For the text-containing cell, return its midpoint in [X, Y] coordinate format. 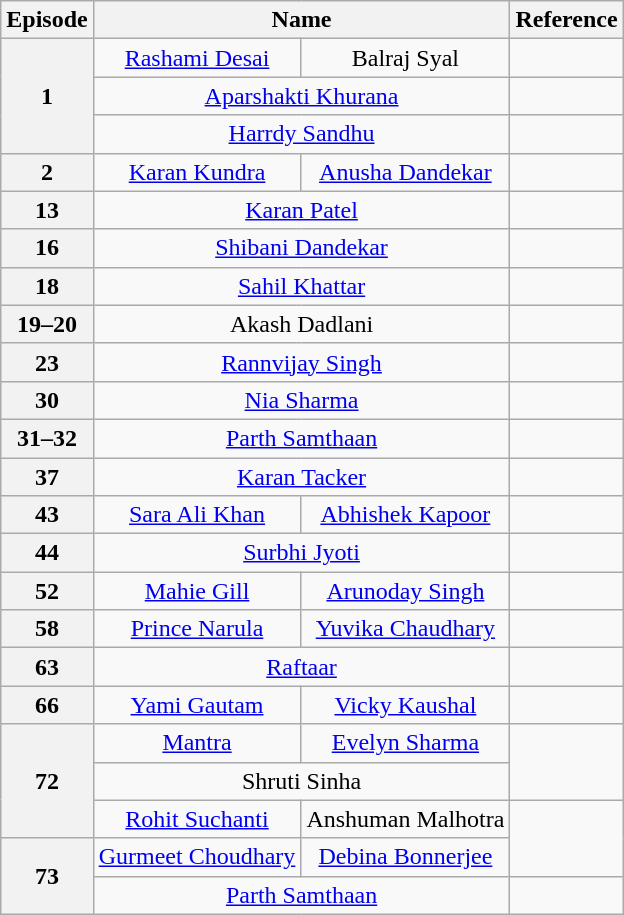
Karan Kundra [197, 172]
Evelyn Sharma [406, 743]
37 [47, 477]
2 [47, 172]
31–32 [47, 438]
Anshuman Malhotra [406, 819]
Nia Sharma [302, 400]
73 [47, 876]
Raftaar [302, 667]
43 [47, 515]
19–20 [47, 324]
Gurmeet Choudhary [197, 857]
13 [47, 210]
Name [302, 20]
66 [47, 705]
Sara Ali Khan [197, 515]
Karan Patel [302, 210]
72 [47, 781]
Surbhi Jyoti [302, 553]
Mahie Gill [197, 591]
Abhishek Kapoor [406, 515]
Anusha Dandekar [406, 172]
Vicky Kaushal [406, 705]
Karan Tacker [302, 477]
Aparshakti Khurana [302, 96]
44 [47, 553]
Reference [566, 20]
Shibani Dandekar [302, 248]
63 [47, 667]
Rannvijay Singh [302, 362]
Yuvika Chaudhary [406, 629]
52 [47, 591]
Akash Dadlani [302, 324]
58 [47, 629]
Episode [47, 20]
Rohit Suchanti [197, 819]
16 [47, 248]
Shruti Sinha [302, 781]
18 [47, 286]
Prince Narula [197, 629]
Sahil Khattar [302, 286]
Mantra [197, 743]
Balraj Syal [406, 58]
Harrdy Sandhu [302, 134]
Yami Gautam [197, 705]
Debina Bonnerjee [406, 857]
23 [47, 362]
1 [47, 96]
Rashami Desai [197, 58]
Arunoday Singh [406, 591]
30 [47, 400]
